Scan for the cell matching the given text and deliver its [X, Y] coordinate at center. 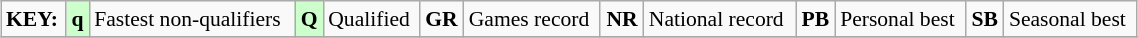
NR [622, 19]
Seasonal best [1070, 19]
KEY: [34, 19]
Personal best [900, 19]
Fastest non-qualifiers [192, 19]
Qualified [371, 19]
GR [442, 19]
SB [985, 19]
PB [816, 19]
National record [720, 19]
Q [309, 19]
q [78, 19]
Games record [532, 19]
